Search for the cell housing the specified text and yield its (x, y) center coordinate. 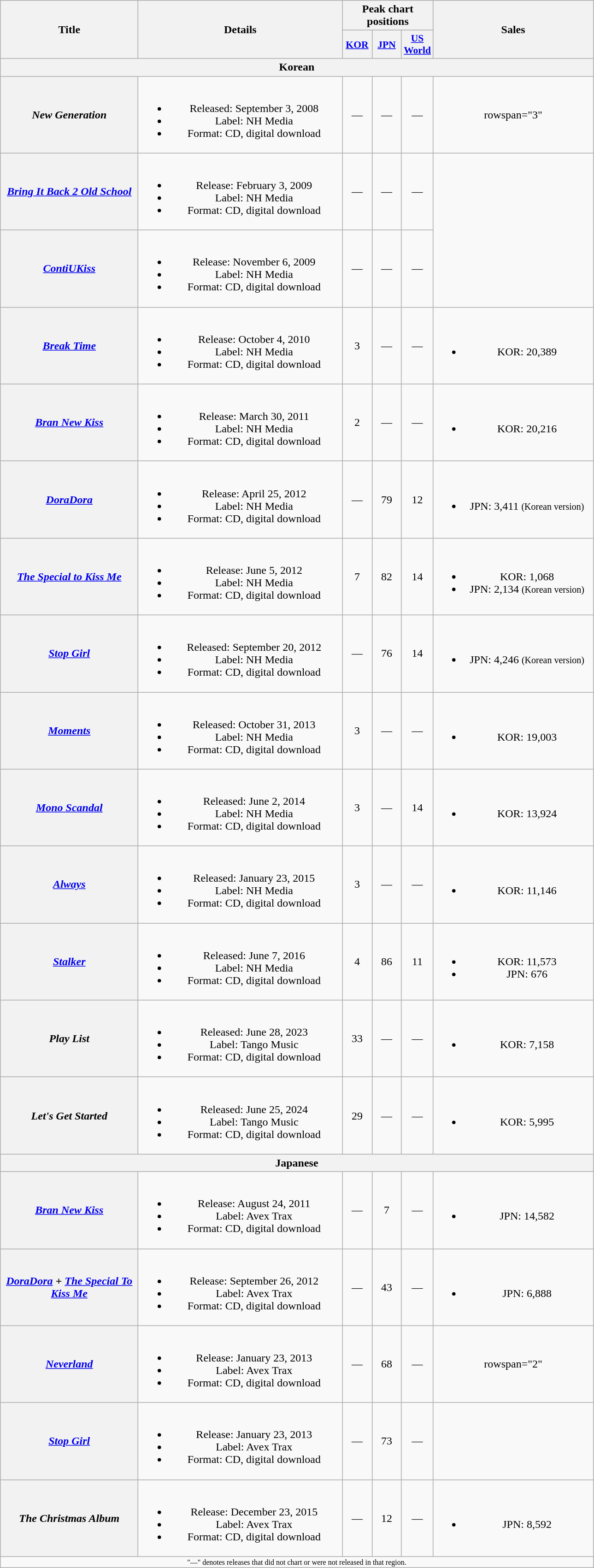
Japanese (297, 1163)
43 (387, 1287)
Sales (513, 29)
"—" denotes releases that did not chart or were not released in that region. (297, 1562)
Peak chart positions (388, 16)
JPN: 4,246 (Korean version) (513, 654)
79 (387, 500)
rowspan="3" (513, 114)
KOR: 11,573JPN: 676 (513, 961)
Released: September 3, 2008Label: NH MediaFormat: CD, digital download (241, 114)
The Christmas Album (69, 1518)
JPN (387, 44)
USWorld (418, 44)
ContiUKiss (69, 268)
Release: October 4, 2010Label: NH MediaFormat: CD, digital download (241, 346)
Release: June 5, 2012Label: NH MediaFormat: CD, digital download (241, 576)
Release: April 25, 2012Label: NH MediaFormat: CD, digital download (241, 500)
DoraDora (69, 500)
Release: December 23, 2015Label: Avex TraxFormat: CD, digital download (241, 1518)
KOR: 7,158 (513, 1039)
Let's Get Started (69, 1115)
DoraDora + The Special To Kiss Me (69, 1287)
86 (387, 961)
JPN: 6,888 (513, 1287)
68 (387, 1364)
New Generation (69, 114)
Mono Scandal (69, 808)
KOR: 20,216 (513, 422)
The Special to Kiss Me (69, 576)
KOR: 1,068JPN: 2,134 (Korean version) (513, 576)
Details (241, 29)
JPN: 8,592 (513, 1518)
11 (418, 961)
rowspan="2" (513, 1364)
KOR: 11,146 (513, 885)
Release: September 26, 2012Label: Avex TraxFormat: CD, digital download (241, 1287)
Release: August 24, 2011Label: Avex TraxFormat: CD, digital download (241, 1210)
Always (69, 885)
82 (387, 576)
Moments (69, 731)
Released: June 2, 2014Label: NH MediaFormat: CD, digital download (241, 808)
Release: November 6, 2009Label: NH MediaFormat: CD, digital download (241, 268)
2 (357, 422)
Release: February 3, 2009Label: NH MediaFormat: CD, digital download (241, 192)
73 (387, 1441)
Release: March 30, 2011Label: NH MediaFormat: CD, digital download (241, 422)
33 (357, 1039)
Released: June 28, 2023Label: Tango MusicFormat: CD, digital download (241, 1039)
Bring It Back 2 Old School (69, 192)
JPN: 3,411 (Korean version) (513, 500)
4 (357, 961)
Released: June 25, 2024Label: Tango MusicFormat: CD, digital download (241, 1115)
JPN: 14,582 (513, 1210)
KOR: 20,389 (513, 346)
Play List (69, 1039)
Title (69, 29)
Neverland (69, 1364)
KOR: 19,003 (513, 731)
76 (387, 654)
Released: September 20, 2012Label: NH MediaFormat: CD, digital download (241, 654)
Break Time (69, 346)
Released: October 31, 2013Label: NH MediaFormat: CD, digital download (241, 731)
Korean (297, 67)
Released: January 23, 2015Label: NH MediaFormat: CD, digital download (241, 885)
KOR (357, 44)
KOR: 5,995 (513, 1115)
Stalker (69, 961)
Released: June 7, 2016Label: NH MediaFormat: CD, digital download (241, 961)
29 (357, 1115)
KOR: 13,924 (513, 808)
